Search for the cell housing the specified text and yield its [X, Y] center coordinate. 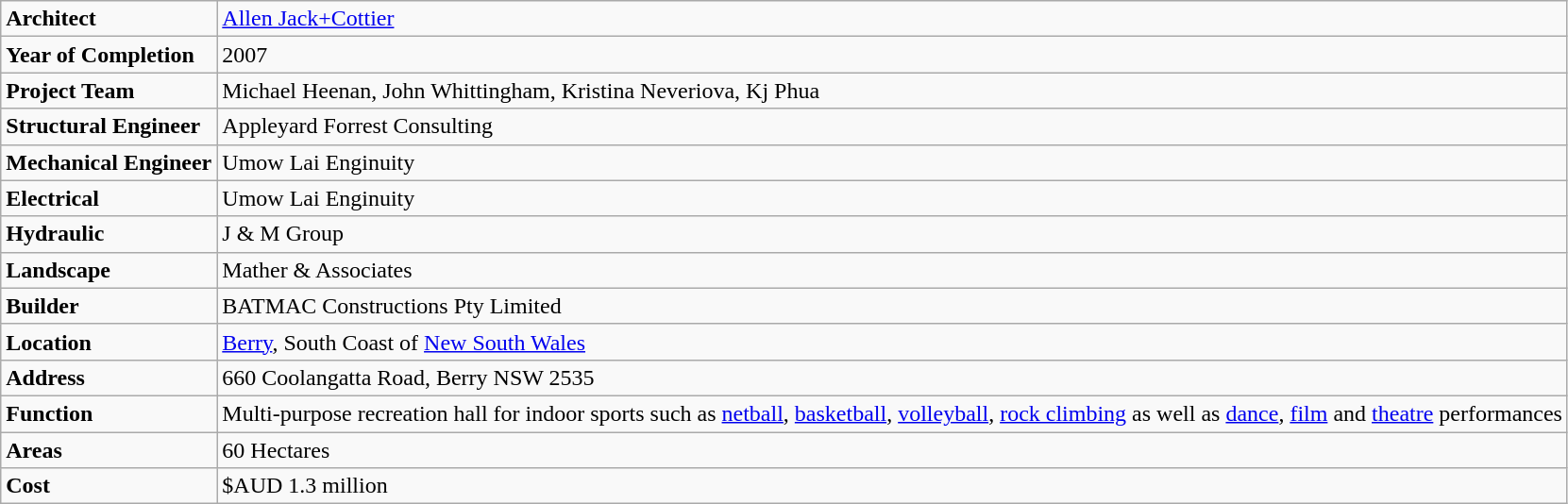
BATMAC Constructions Pty Limited [893, 306]
Builder [110, 306]
Berry, South Coast of New South Wales [893, 342]
Electrical [110, 198]
Function [110, 413]
Areas [110, 450]
Hydraulic [110, 234]
Mather & Associates [893, 270]
Project Team [110, 91]
Landscape [110, 270]
Cost [110, 486]
Architect [110, 19]
Structural Engineer [110, 126]
$AUD 1.3 million [893, 486]
J & M Group [893, 234]
Appleyard Forrest Consulting [893, 126]
60 Hectares [893, 450]
Mechanical Engineer [110, 162]
Michael Heenan, John Whittingham, Kristina Neveriova, Kj Phua [893, 91]
Allen Jack+Cottier [893, 19]
Year of Completion [110, 55]
2007 [893, 55]
660 Coolangatta Road, Berry NSW 2535 [893, 378]
Location [110, 342]
Address [110, 378]
